Search for the cell housing the specified text and yield its (x, y) center coordinate. 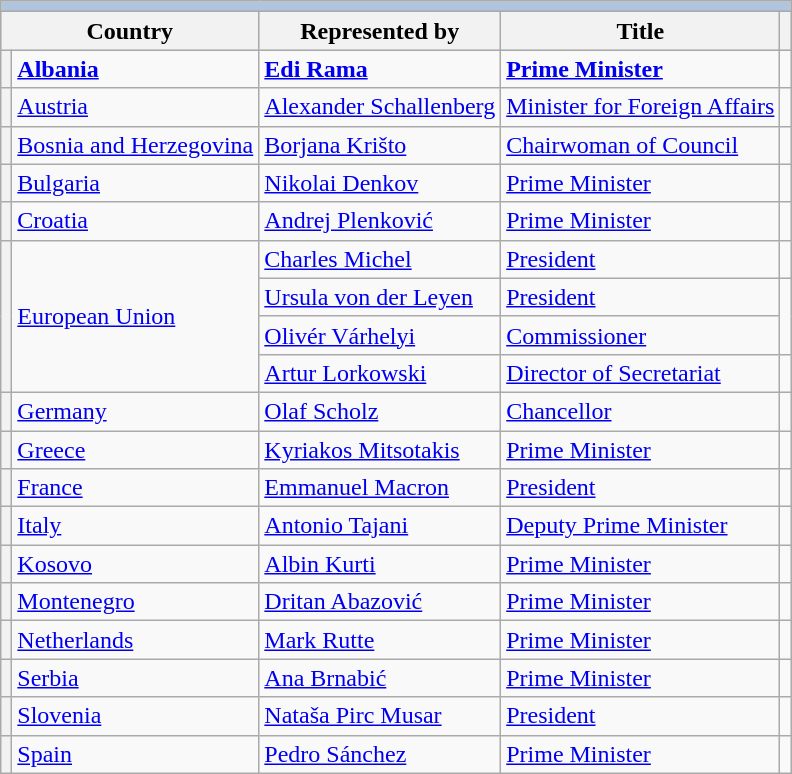
Bulgaria (136, 183)
Nataša Pirc Musar (380, 716)
Spain (136, 754)
Country (130, 31)
Title (640, 31)
Mark Rutte (380, 640)
Austria (136, 107)
Emmanuel Macron (380, 488)
Montenegro (136, 602)
Nikolai Denkov (380, 183)
Albin Kurti (380, 564)
Director of Secretariat (640, 373)
Kosovo (136, 564)
Dritan Abazović (380, 602)
Chairwoman of Council (640, 145)
Serbia (136, 678)
Bosnia and Herzegovina (136, 145)
Slovenia (136, 716)
European Union (136, 316)
Kyriakos Mitsotakis (380, 449)
Artur Lorkowski (380, 373)
Borjana Krišto (380, 145)
Pedro Sánchez (380, 754)
Olaf Scholz (380, 411)
Croatia (136, 221)
Represented by (380, 31)
Ursula von der Leyen (380, 297)
Antonio Tajani (380, 526)
Netherlands (136, 640)
Commissioner (640, 335)
Italy (136, 526)
Greece (136, 449)
Edi Rama (380, 69)
Alexander Schallenberg (380, 107)
France (136, 488)
Chancellor (640, 411)
Minister for Foreign Affairs (640, 107)
Olivér Várhelyi (380, 335)
Ana Brnabić (380, 678)
Deputy Prime Minister (640, 526)
Germany (136, 411)
Andrej Plenković (380, 221)
Charles Michel (380, 259)
Albania (136, 69)
